Return the (x, y) coordinate for the center point of the cell that contains the specified text.  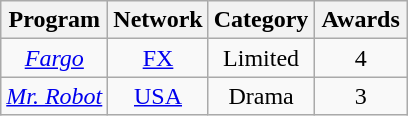
Category (261, 20)
Program (54, 20)
3 (361, 96)
Drama (261, 96)
Mr. Robot (54, 96)
Limited (261, 58)
USA (158, 96)
Fargo (54, 58)
Network (158, 20)
FX (158, 58)
4 (361, 58)
Awards (361, 20)
